Search for the cell housing the specified text and yield its (x, y) center coordinate. 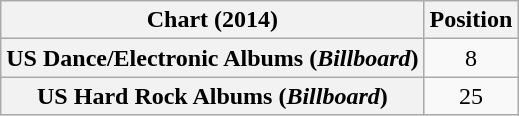
US Dance/Electronic Albums (Billboard) (212, 58)
25 (471, 96)
Chart (2014) (212, 20)
8 (471, 58)
Position (471, 20)
US Hard Rock Albums (Billboard) (212, 96)
